Scan for the cell matching the given text and deliver its [x, y] coordinate at center. 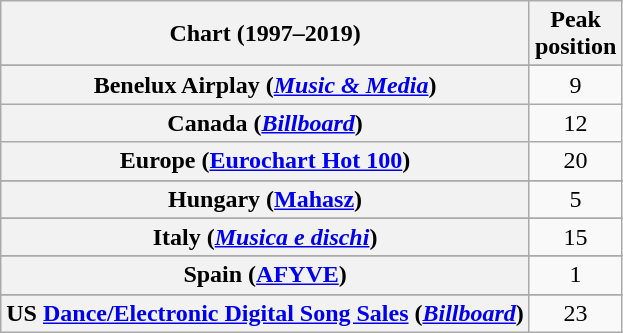
12 [575, 123]
1 [575, 275]
20 [575, 161]
Italy (Musica e dischi) [266, 237]
Canada (Billboard) [266, 123]
Chart (1997–2019) [266, 34]
Europe (Eurochart Hot 100) [266, 161]
Peakposition [575, 34]
9 [575, 85]
23 [575, 313]
15 [575, 237]
Hungary (Mahasz) [266, 199]
US Dance/Electronic Digital Song Sales (Billboard) [266, 313]
Benelux Airplay (Music & Media) [266, 85]
5 [575, 199]
Spain (AFYVE) [266, 275]
